Provide the [x, y] coordinate of the cell's center where the given text is located.  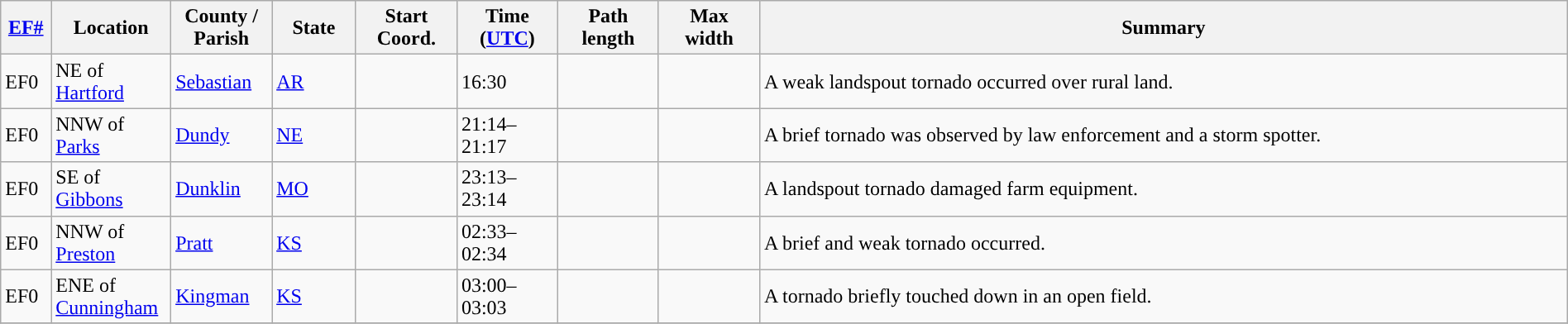
21:14–21:17 [507, 136]
SE of Gibbons [111, 188]
Location [111, 28]
A landspout tornado damaged farm equipment. [1164, 188]
NNW of Preston [111, 243]
EF# [26, 28]
03:00–03:03 [507, 296]
NNW of Parks [111, 136]
A brief tornado was observed by law enforcement and a storm spotter. [1164, 136]
Time (UTC) [507, 28]
State [314, 28]
A weak landspout tornado occurred over rural land. [1164, 81]
Sebastian [222, 81]
Start Coord. [406, 28]
02:33–02:34 [507, 243]
Dunklin [222, 188]
16:30 [507, 81]
Dundy [222, 136]
Summary [1164, 28]
A brief and weak tornado occurred. [1164, 243]
NE [314, 136]
Kingman [222, 296]
AR [314, 81]
Path length [608, 28]
Max width [709, 28]
NE of Hartford [111, 81]
A tornado briefly touched down in an open field. [1164, 296]
MO [314, 188]
County / Parish [222, 28]
ENE of Cunningham [111, 296]
23:13–23:14 [507, 188]
Pratt [222, 243]
